Detect which cell encompasses the target text, then output its (X, Y) center coordinate. 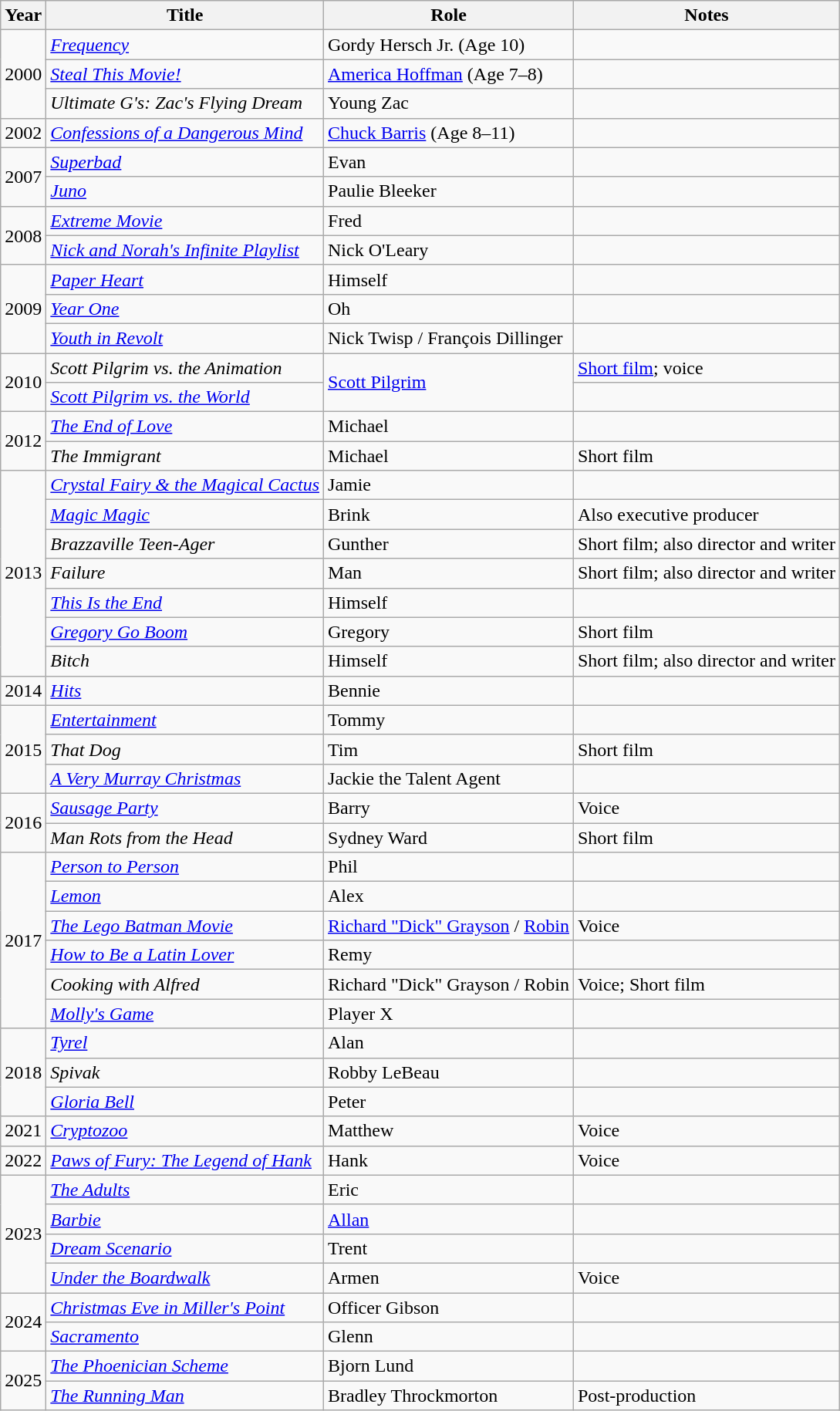
Paulie Bleeker (449, 191)
Allan (449, 1219)
Sausage Party (185, 808)
The Running Man (185, 1396)
Lemon (185, 896)
Sacramento (185, 1337)
Nick Twisp / François Dillinger (449, 338)
Spivak (185, 1072)
Gordy Hersch Jr. (Age 10) (449, 45)
Glenn (449, 1337)
Cryptozoo (185, 1131)
Under the Boardwalk (185, 1278)
2013 (23, 573)
Entertainment (185, 720)
Gregory Go Boom (185, 632)
Year (23, 15)
Gregory (449, 632)
Cooking with Alfred (185, 984)
Tim (449, 749)
Scott Pilgrim vs. the Animation (185, 368)
Man Rots from the Head (185, 837)
Voice; Short film (707, 984)
Officer Gibson (449, 1308)
Scott Pilgrim (449, 383)
Notes (707, 15)
Gloria Bell (185, 1102)
Youth in Revolt (185, 338)
Fred (449, 221)
2016 (23, 822)
Post-production (707, 1396)
Short film; voice (707, 368)
2010 (23, 383)
Ultimate G's: Zac's Flying Dream (185, 103)
Title (185, 15)
How to Be a Latin Lover (185, 955)
2007 (23, 177)
Failure (185, 573)
Robby LeBeau (449, 1072)
Alan (449, 1043)
Christmas Eve in Miller's Point (185, 1308)
Crystal Fairy & the Magical Cactus (185, 485)
2022 (23, 1160)
2008 (23, 235)
2002 (23, 133)
2009 (23, 309)
Confessions of a Dangerous Mind (185, 133)
Man (449, 573)
Person to Person (185, 867)
Superbad (185, 162)
Dream Scenario (185, 1248)
2017 (23, 940)
Magic Magic (185, 515)
Nick O'Leary (449, 250)
This Is the End (185, 603)
Brazzaville Teen-Ager (185, 544)
Trent (449, 1248)
Nick and Norah's Infinite Playlist (185, 250)
Young Zac (449, 103)
Barry (449, 808)
2023 (23, 1234)
Eric (449, 1190)
Bennie (449, 690)
Scott Pilgrim vs. the World (185, 397)
Hank (449, 1160)
Bitch (185, 661)
Tommy (449, 720)
2015 (23, 749)
Oh (449, 309)
2024 (23, 1322)
Paws of Fury: The Legend of Hank (185, 1160)
Armen (449, 1278)
Year One (185, 309)
Barbie (185, 1219)
Tyrel (185, 1043)
Paper Heart (185, 279)
Evan (449, 162)
Alex (449, 896)
That Dog (185, 749)
2018 (23, 1072)
Chuck Barris (Age 8–11) (449, 133)
Player X (449, 1014)
2014 (23, 690)
Bradley Throckmorton (449, 1396)
Hits (185, 690)
The Immigrant (185, 456)
Role (449, 15)
The Adults (185, 1190)
Extreme Movie (185, 221)
Sydney Ward (449, 837)
2025 (23, 1381)
The Lego Batman Movie (185, 926)
Remy (449, 955)
Molly's Game (185, 1014)
The End of Love (185, 427)
Jackie the Talent Agent (449, 778)
Jamie (449, 485)
Juno (185, 191)
Matthew (449, 1131)
Gunther (449, 544)
America Hoffman (Age 7–8) (449, 74)
Steal This Movie! (185, 74)
Brink (449, 515)
A Very Murray Christmas (185, 778)
Frequency (185, 45)
The Phoenician Scheme (185, 1366)
2012 (23, 441)
Phil (449, 867)
Also executive producer (707, 515)
Peter (449, 1102)
2000 (23, 74)
Bjorn Lund (449, 1366)
2021 (23, 1131)
